Provide the (x, y) coordinate of the cell's center where the given text is located.  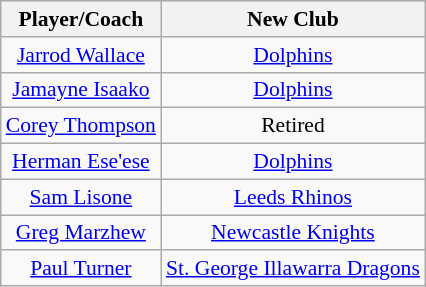
Newcastle Knights (293, 233)
Retired (293, 126)
Jamayne Isaako (81, 90)
St. George Illawarra Dragons (293, 269)
Herman Ese'ese (81, 162)
Corey Thompson (81, 126)
Leeds Rhinos (293, 197)
New Club (293, 19)
Player/Coach (81, 19)
Greg Marzhew (81, 233)
Sam Lisone (81, 197)
Jarrod Wallace (81, 55)
Paul Turner (81, 269)
